Return [x, y] of the center of cell containing provided text 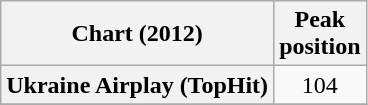
Chart (2012) [138, 34]
Ukraine Airplay (TopHit) [138, 85]
104 [320, 85]
Peakposition [320, 34]
